Pinpoint the cell where the given text exists, returning its [x, y] midpoint coordinate. 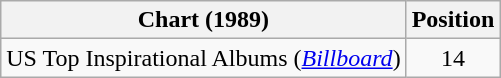
Chart (1989) [204, 20]
Position [453, 20]
US Top Inspirational Albums (Billboard) [204, 58]
14 [453, 58]
